Capture the cell that displays the provided text and extract its (x, y) central coordinate. 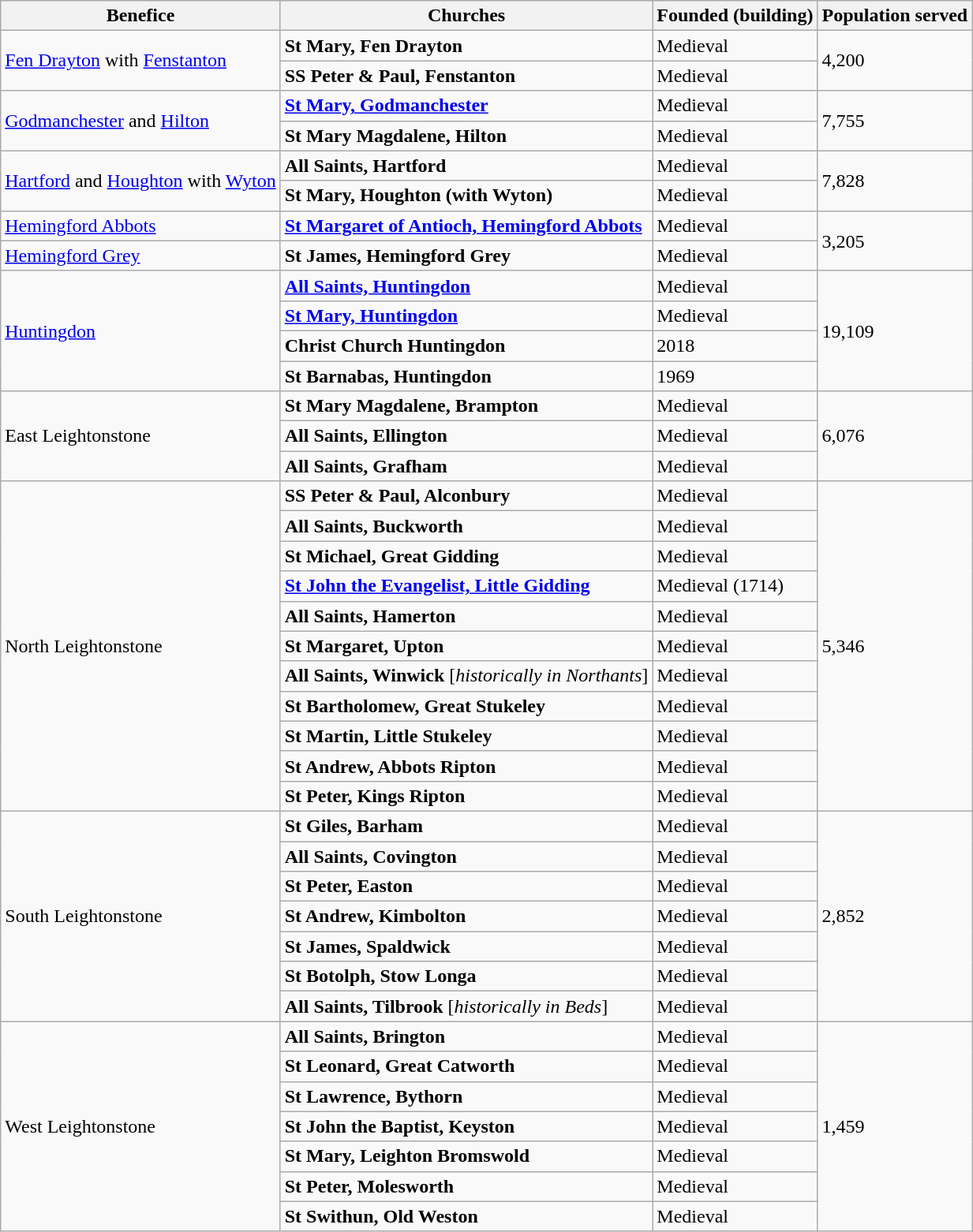
Hartford and Houghton with Wyton (140, 181)
St Andrew, Kimbolton (466, 917)
St Martin, Little Stukeley (466, 736)
St Bartholomew, Great Stukeley (466, 706)
2018 (735, 345)
Medieval (1714) (735, 586)
All Saints, Covington (466, 856)
St Peter, Easton (466, 887)
St Leonard, Great Catworth (466, 1066)
Godmanchester and Hilton (140, 121)
St Botolph, Stow Longa (466, 976)
1969 (735, 376)
All Saints, Grafham (466, 466)
South Leightonstone (140, 916)
St Margaret of Antioch, Hemingford Abbots (466, 226)
North Leightonstone (140, 647)
St Mary, Huntingdon (466, 315)
Benefice (140, 16)
1,459 (895, 1126)
All Saints, Huntingdon (466, 286)
St John the Evangelist, Little Gidding (466, 586)
Huntingdon (140, 330)
St Andrew, Abbots Ripton (466, 766)
19,109 (895, 330)
All Saints, Ellington (466, 436)
St Mary, Houghton (with Wyton) (466, 196)
St James, Hemingford Grey (466, 256)
All Saints, Tilbrook [historically in Beds] (466, 1006)
St Peter, Kings Ripton (466, 796)
St Mary, Leighton Bromswold (466, 1156)
St Mary Magdalene, Brampton (466, 406)
St Mary, Fen Drayton (466, 46)
All Saints, Hamerton (466, 616)
St Swithun, Old Weston (466, 1216)
St Giles, Barham (466, 826)
St Margaret, Upton (466, 646)
Churches (466, 16)
St Barnabas, Huntingdon (466, 376)
All Saints, Buckworth (466, 526)
7,828 (895, 181)
Hemingford Grey (140, 256)
St Mary, Godmanchester (466, 106)
SS Peter & Paul, Fenstanton (466, 76)
West Leightonstone (140, 1126)
All Saints, Brington (466, 1036)
Population served (895, 16)
All Saints, Hartford (466, 166)
Fen Drayton with Fenstanton (140, 61)
St Michael, Great Gidding (466, 556)
All Saints, Winwick [historically in Northants] (466, 676)
St John the Baptist, Keyston (466, 1126)
St Peter, Molesworth (466, 1186)
6,076 (895, 436)
St Mary Magdalene, Hilton (466, 136)
Christ Church Huntingdon (466, 345)
St Lawrence, Bythorn (466, 1096)
5,346 (895, 647)
Hemingford Abbots (140, 226)
4,200 (895, 61)
East Leightonstone (140, 436)
Founded (building) (735, 16)
St James, Spaldwick (466, 946)
7,755 (895, 121)
3,205 (895, 241)
SS Peter & Paul, Alconbury (466, 496)
2,852 (895, 916)
